Find where the given text appears and provide that cell's center as (x, y) coordinate. 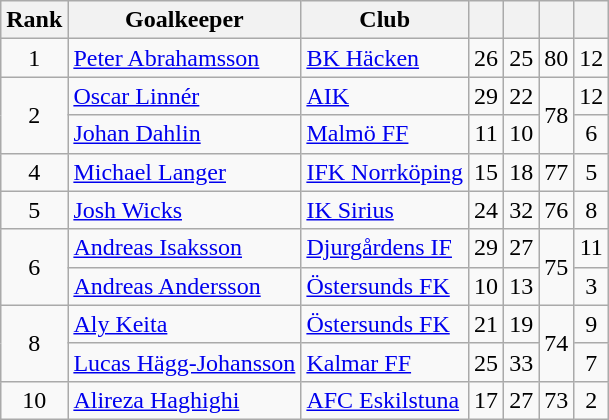
BK Häcken (385, 58)
Lucas Hägg-Johansson (184, 362)
33 (522, 362)
Peter Abrahamsson (184, 58)
AFC Eskilstuna (385, 400)
Alireza Haghighi (184, 400)
24 (486, 210)
26 (486, 58)
76 (556, 210)
Aly Keita (184, 324)
Andreas Isaksson (184, 248)
73 (556, 400)
1 (34, 58)
78 (556, 115)
Andreas Andersson (184, 286)
Club (385, 20)
7 (592, 362)
19 (522, 324)
15 (486, 172)
21 (486, 324)
AIK (385, 96)
Goalkeeper (184, 20)
Malmö FF (385, 134)
Oscar Linnér (184, 96)
Rank (34, 20)
32 (522, 210)
Kalmar FF (385, 362)
17 (486, 400)
75 (556, 267)
22 (522, 96)
Michael Langer (184, 172)
Josh Wicks (184, 210)
3 (592, 286)
9 (592, 324)
Johan Dahlin (184, 134)
80 (556, 58)
Djurgårdens IF (385, 248)
74 (556, 343)
18 (522, 172)
IK Sirius (385, 210)
77 (556, 172)
IFK Norrköping (385, 172)
13 (522, 286)
4 (34, 172)
